Provide the (x, y) coordinate of the cell's center where the given text is located.  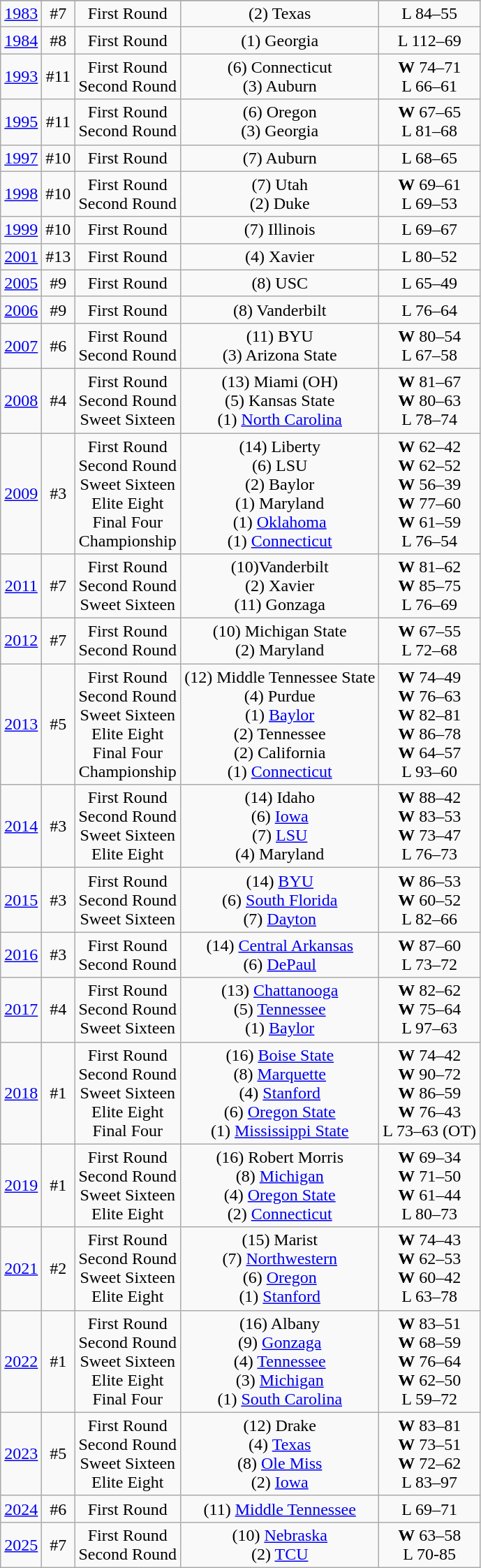
2011 (21, 586)
L 112–69 (430, 41)
2023 (21, 1453)
(7) Utah(2) Duke (280, 194)
2024 (21, 1509)
2018 (21, 1093)
W 82–62W 75–64L 97–63 (430, 1010)
1983 (21, 14)
1993 (21, 77)
L 69–71 (430, 1509)
L 68–65 (430, 158)
L 80–52 (430, 256)
(4) Xavier (280, 256)
(1) Georgia (280, 41)
W 67–65L 81–68 (430, 122)
W 83–51W 68–59W 76–64W 62–50L 59–72 (430, 1361)
2007 (21, 345)
W 80–54L 67–58 (430, 345)
(12) Middle Tennessee State(4) Purdue(1) Baylor(2) Tennessee(2) California(1) Connecticut (280, 724)
(7) Auburn (280, 158)
(14) Liberty(6) LSU(2) Baylor(1) Maryland(1) Oklahoma(1) Connecticut (280, 493)
(14) Idaho (6) Iowa(7) LSU(4) Maryland (280, 826)
(16) Albany(9) Gonzaga(4) Tennessee(3) Michigan(1) South Carolina (280, 1361)
1999 (21, 230)
W 63–58L 70-85 (430, 1544)
1995 (21, 122)
(16) Boise State(8) Marquette(4) Stanford(6) Oregon State(1) Mississippi State (280, 1093)
L 84–55 (430, 14)
2006 (21, 310)
2013 (21, 724)
2017 (21, 1010)
(14) Central Arkansas(6) DePaul (280, 954)
W 74–42W 90–72W 86–59W 76–43L 73–63 (OT) (430, 1093)
(16) Robert Morris(8) Michigan(4) Oregon State(2) Connecticut (280, 1185)
W 62–42W 62–52W 56–39W 77–60W 61–59L 76–54 (430, 493)
2025 (21, 1544)
W 69–34W 71–50W 61–44L 80–73 (430, 1185)
#8 (59, 41)
(8) Vanderbilt (280, 310)
2022 (21, 1361)
2001 (21, 256)
(6) Oregon(3) Georgia (280, 122)
W 81–62W 85–75L 76–69 (430, 586)
W 81–67W 80–63L 78–74 (430, 400)
2012 (21, 641)
2019 (21, 1185)
#13 (59, 256)
(13) Miami (OH)(5) Kansas State(1) North Carolina (280, 400)
W 74–71L 66–61 (430, 77)
(10) Nebraska(2) TCU (280, 1544)
W 69–61L 69–53 (430, 194)
(11) Middle Tennessee (280, 1509)
#2 (59, 1269)
W 67–55L 72–68 (430, 641)
2015 (21, 900)
(10)Vanderbilt(2) Xavier(11) Gonzaga (280, 586)
2005 (21, 283)
L 76–64 (430, 310)
2008 (21, 400)
1997 (21, 158)
(12) Drake(4) Texas(8) Ole Miss(2) Iowa (280, 1453)
W 74–43W 62–53W 60–42L 63–78 (430, 1269)
(14) BYU(6) South Florida(7) Dayton (280, 900)
(2) Texas (280, 14)
1984 (21, 41)
(13) Chattanooga(5) Tennessee(1) Baylor (280, 1010)
1998 (21, 194)
(6) Connecticut(3) Auburn (280, 77)
L 65–49 (430, 283)
(15) Marist(7) Northwestern(6) Oregon(1) Stanford (280, 1269)
2009 (21, 493)
W 88–42W 83–53W 73–47L 76–73 (430, 826)
(10) Michigan State(2) Maryland (280, 641)
2021 (21, 1269)
(11) BYU(3) Arizona State (280, 345)
2014 (21, 826)
W 87–60L 73–72 (430, 954)
W 74–49W 76–63W 82–81W 86–78W 64–57L 93–60 (430, 724)
(8) USC (280, 283)
L 69–67 (430, 230)
(7) Illinois (280, 230)
2016 (21, 954)
W 83–81W 73–51W 72–62L 83–97 (430, 1453)
W 86–53W 60–52L 82–66 (430, 900)
